Extract the (x, y) coordinate from the center of the cell holding the provided text.  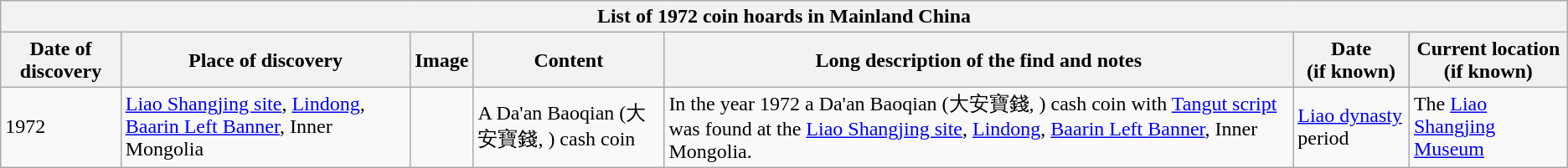
Content (569, 60)
A Da'an Baoqian (大安寶錢, ) cash coin (569, 127)
Current location(if known) (1488, 60)
Liao Shangjing site, Lindong, Baarin Left Banner, Inner Mongolia (266, 127)
Date of discovery (60, 60)
Long description of the find and notes (978, 60)
List of 1972 coin hoards in Mainland China (784, 17)
The Liao Shangjing Museum (1488, 127)
Image (442, 60)
Liao dynasty period (1352, 127)
Place of discovery (266, 60)
Date(if known) (1352, 60)
1972 (60, 127)
